Return [X, Y] of the center of cell containing provided text 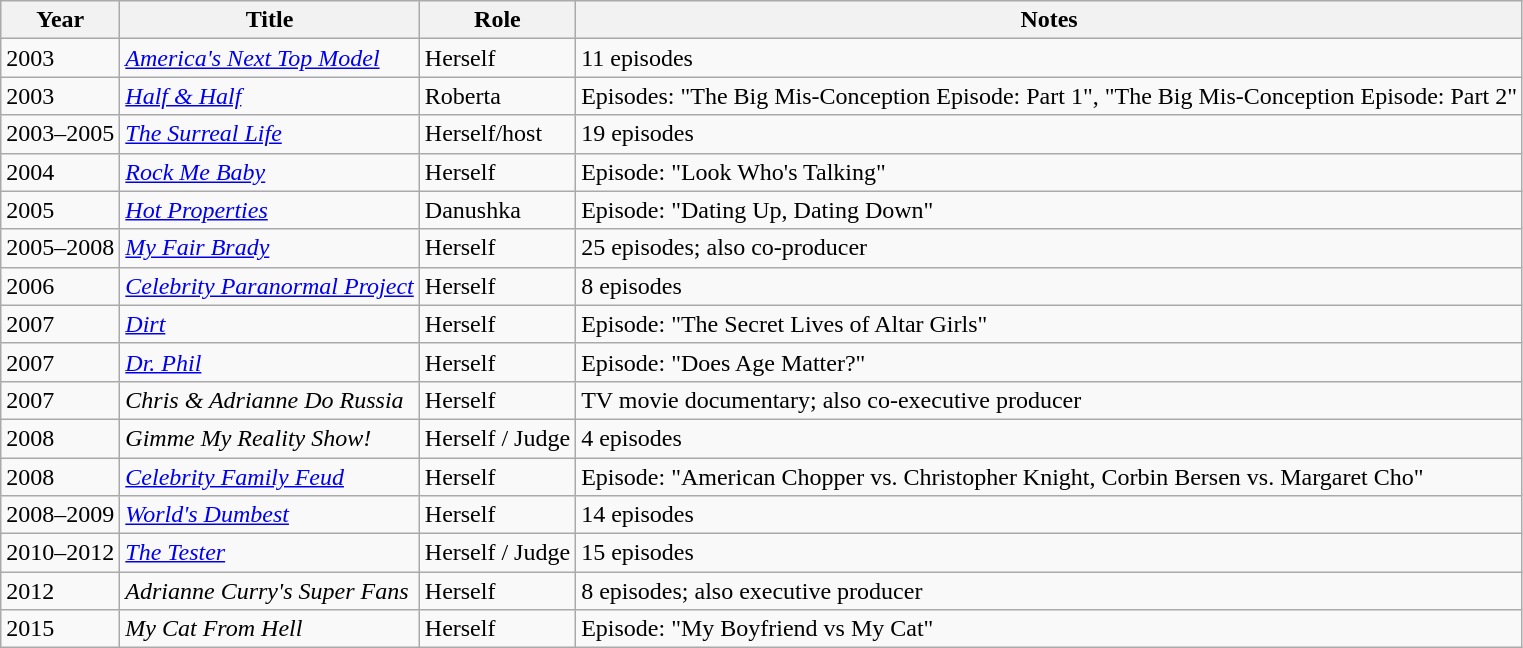
15 episodes [1050, 553]
Year [60, 20]
Episodes: "The Big Mis-Conception Episode: Part 1", "The Big Mis-Conception Episode: Part 2" [1050, 96]
The Tester [270, 553]
Dirt [270, 324]
8 episodes [1050, 286]
19 episodes [1050, 134]
Celebrity Family Feud [270, 477]
11 episodes [1050, 58]
World's Dumbest [270, 515]
2003–2005 [60, 134]
14 episodes [1050, 515]
2012 [60, 591]
Title [270, 20]
Herself/host [497, 134]
8 episodes; also executive producer [1050, 591]
Episode: "American Chopper vs. Christopher Knight, Corbin Bersen vs. Margaret Cho" [1050, 477]
Episode: "My Boyfriend vs My Cat" [1050, 629]
2010–2012 [60, 553]
2015 [60, 629]
Episode: "Dating Up, Dating Down" [1050, 210]
Episode: "Look Who's Talking" [1050, 172]
Notes [1050, 20]
Half & Half [270, 96]
2005 [60, 210]
Role [497, 20]
TV movie documentary; also co-executive producer [1050, 400]
Rock Me Baby [270, 172]
My Cat From Hell [270, 629]
Roberta [497, 96]
Dr. Phil [270, 362]
Episode: "The Secret Lives of Altar Girls" [1050, 324]
2004 [60, 172]
Adrianne Curry's Super Fans [270, 591]
25 episodes; also co-producer [1050, 248]
4 episodes [1050, 438]
2006 [60, 286]
Danushka [497, 210]
2008–2009 [60, 515]
Celebrity Paranormal Project [270, 286]
Chris & Adrianne Do Russia [270, 400]
America's Next Top Model [270, 58]
2005–2008 [60, 248]
Hot Properties [270, 210]
Episode: "Does Age Matter?" [1050, 362]
Gimme My Reality Show! [270, 438]
My Fair Brady [270, 248]
The Surreal Life [270, 134]
